Output the [x, y] coordinate of the center of the cell containing the given text.  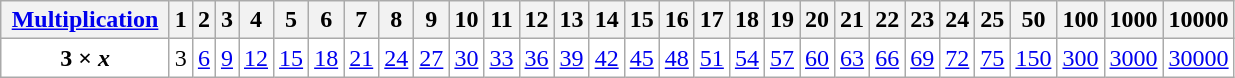
63 [852, 58]
51 [712, 58]
3000 [1134, 58]
45 [642, 58]
14 [606, 20]
16 [676, 20]
Multiplication [86, 20]
39 [572, 58]
1000 [1134, 20]
3 × x [86, 58]
30000 [1198, 58]
75 [992, 58]
1 [180, 20]
11 [502, 20]
17 [712, 20]
19 [782, 20]
10 [466, 20]
48 [676, 58]
25 [992, 20]
23 [922, 20]
54 [746, 58]
100 [1080, 20]
8 [396, 20]
66 [888, 58]
7 [362, 20]
150 [1034, 58]
10000 [1198, 20]
50 [1034, 20]
20 [818, 20]
13 [572, 20]
69 [922, 58]
300 [1080, 58]
30 [466, 58]
2 [204, 20]
4 [256, 20]
33 [502, 58]
22 [888, 20]
5 [292, 20]
57 [782, 58]
60 [818, 58]
72 [958, 58]
42 [606, 58]
36 [536, 58]
27 [432, 58]
